From the cell containing the given text, extract its center point as [X, Y] coordinate. 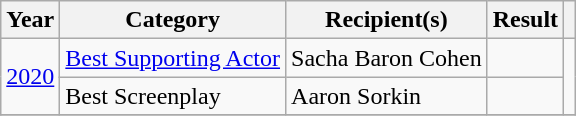
Result [525, 20]
Recipient(s) [387, 20]
Year [30, 20]
Best Supporting Actor [173, 58]
Sacha Baron Cohen [387, 58]
Best Screenplay [173, 96]
Aaron Sorkin [387, 96]
2020 [30, 77]
Category [173, 20]
